From the cell containing the given text, extract its center point as [x, y] coordinate. 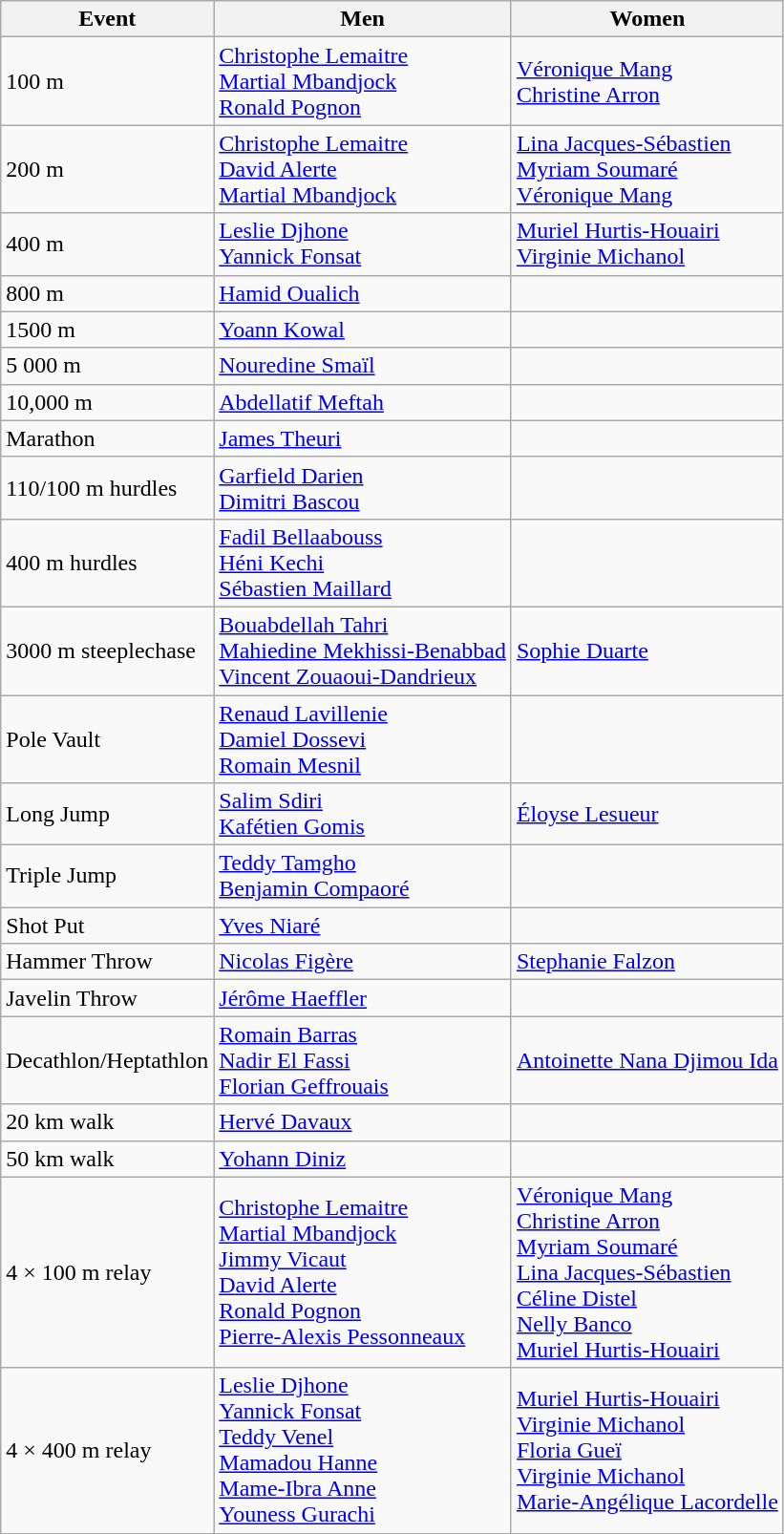
Sophie Duarte [647, 650]
50 km walk [107, 1159]
5 000 m [107, 366]
Javelin Throw [107, 998]
Hamid Oualich [363, 293]
Shot Put [107, 926]
1500 m [107, 330]
Yohann Diniz [363, 1159]
Yves Niaré [363, 926]
Garfield Darien Dimitri Bascou [363, 487]
Hammer Throw [107, 962]
Lina Jacques-Sébastien Myriam Soumaré Véronique Mang [647, 169]
Nouredine Smaïl [363, 366]
4 × 400 m relay [107, 1450]
3000 m steeplechase [107, 650]
4 × 100 m relay [107, 1272]
Bouabdellah Tahri Mahiedine Mekhissi-BenabbadVincent Zouaoui-Dandrieux [363, 650]
James Theuri [363, 438]
10,000 m [107, 402]
Stephanie Falzon [647, 962]
Men [363, 19]
Teddy Tamgho Benjamin Compaoré [363, 877]
Nicolas Figère [363, 962]
Renaud Lavillenie Damiel Dossevi Romain Mesnil [363, 739]
Salim Sdiri Kafétien Gomis [363, 814]
Véronique Mang Christine Arron [647, 81]
400 m hurdles [107, 563]
Muriel Hurtis-Houairi Virginie Michanol [647, 245]
Véronique Mang Christine Arron Myriam Soumaré Lina Jacques-Sébastien Céline Distel Nelly Banco Muriel Hurtis-Houairi [647, 1272]
20 km walk [107, 1122]
400 m [107, 245]
Christophe Lemaitre Martial Mbandjock Ronald Pognon [363, 81]
Pole Vault [107, 739]
Women [647, 19]
Muriel Hurtis-Houairi Virginie Michanol Floria Gueï Virginie Michanol Marie-Angélique Lacordelle [647, 1450]
Yoann Kowal [363, 330]
Leslie Djhone Yannick Fonsat [363, 245]
Éloyse Lesueur [647, 814]
Jérôme Haeffler [363, 998]
800 m [107, 293]
Leslie Djhone Yannick Fonsat Teddy Venel Mamadou Hanne Mame-Ibra Anne Youness Gurachi [363, 1450]
Romain Barras Nadir El FassiFlorian Geffrouais [363, 1060]
Long Jump [107, 814]
Abdellatif Meftah [363, 402]
Christophe Lemaitre David Alerte Martial Mbandjock [363, 169]
Antoinette Nana Djimou Ida [647, 1060]
Marathon [107, 438]
Triple Jump [107, 877]
Event [107, 19]
Fadil Bellaabouss Héni Kechi Sébastien Maillard [363, 563]
Hervé Davaux [363, 1122]
200 m [107, 169]
110/100 m hurdles [107, 487]
100 m [107, 81]
Christophe Lemaitre Martial Mbandjock Jimmy Vicaut David Alerte Ronald Pognon Pierre-Alexis Pessonneaux [363, 1272]
Decathlon/Heptathlon [107, 1060]
